Return the [X, Y] coordinate for the center point of the cell that contains the specified text.  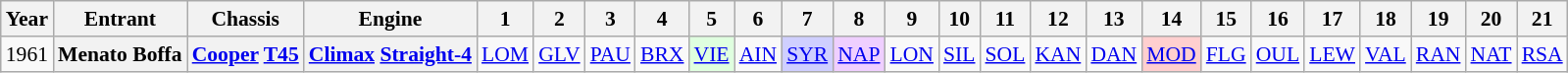
LOM [505, 54]
21 [1543, 19]
DAN [1114, 54]
LON [912, 54]
18 [1386, 19]
AIN [758, 54]
11 [1006, 19]
Year [27, 19]
7 [807, 19]
NAP [859, 54]
8 [859, 19]
20 [1491, 19]
9 [912, 19]
RAN [1439, 54]
BRX [663, 54]
17 [1332, 19]
KAN [1057, 54]
14 [1171, 19]
Cooper T45 [245, 54]
NAT [1491, 54]
VAL [1386, 54]
Chassis [245, 19]
Menato Boffa [120, 54]
GLV [559, 54]
RSA [1543, 54]
FLG [1226, 54]
LEW [1332, 54]
1 [505, 19]
6 [758, 19]
5 [711, 19]
12 [1057, 19]
SOL [1006, 54]
15 [1226, 19]
19 [1439, 19]
PAU [610, 54]
Entrant [120, 19]
OUL [1278, 54]
Climax Straight-4 [390, 54]
10 [959, 19]
2 [559, 19]
VIE [711, 54]
SIL [959, 54]
SYR [807, 54]
1961 [27, 54]
MOD [1171, 54]
3 [610, 19]
Engine [390, 19]
13 [1114, 19]
4 [663, 19]
16 [1278, 19]
